Return the [x, y] coordinate for the center point of the cell that contains the specified text.  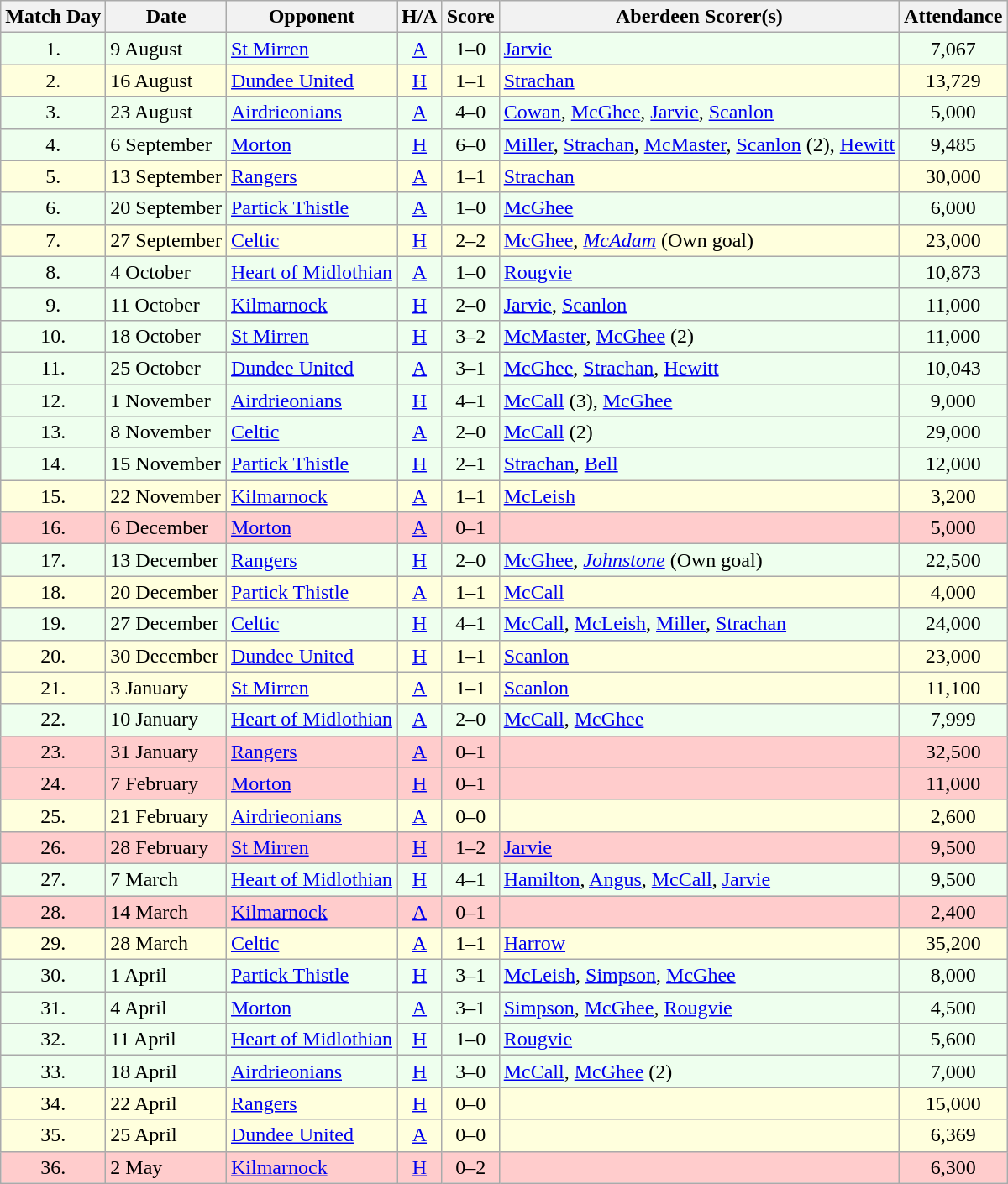
4,500 [953, 1008]
11,100 [953, 688]
25 October [166, 368]
11 October [166, 304]
8 November [166, 432]
2. [54, 81]
13 December [166, 560]
McCall [699, 592]
21 February [166, 815]
6 September [166, 144]
23. [54, 752]
McLeish [699, 496]
10,873 [953, 272]
1–2 [470, 847]
24. [54, 783]
7,000 [953, 1071]
15. [54, 496]
2–2 [470, 240]
22 November [166, 496]
3. [54, 113]
Simpson, McGhee, Rougvie [699, 1008]
6. [54, 208]
10,043 [953, 368]
32,500 [953, 752]
8. [54, 272]
Opponent [311, 17]
2,400 [953, 911]
31 January [166, 752]
1. [54, 49]
5,600 [953, 1040]
9,485 [953, 144]
32. [54, 1040]
29. [54, 944]
27 December [166, 624]
20 September [166, 208]
6 December [166, 528]
35,200 [953, 944]
8,000 [953, 976]
McGhee [699, 208]
H/A [419, 17]
21. [54, 688]
4,000 [953, 592]
18. [54, 592]
11 April [166, 1040]
34. [54, 1103]
Cowan, McGhee, Jarvie, Scanlon [699, 113]
35. [54, 1135]
9 August [166, 49]
Strachan, Bell [699, 464]
McGhee, McAdam (Own goal) [699, 240]
9,000 [953, 401]
2 May [166, 1167]
23 August [166, 113]
26. [54, 847]
22 April [166, 1103]
10. [54, 336]
4. [54, 144]
3–0 [470, 1071]
6,369 [953, 1135]
14 March [166, 911]
Date [166, 17]
7,999 [953, 720]
20. [54, 656]
3,200 [953, 496]
0–2 [470, 1167]
McGhee, Strachan, Hewitt [699, 368]
17. [54, 560]
25 April [166, 1135]
4–0 [470, 113]
McGhee, Johnstone (Own goal) [699, 560]
Jarvie, Scanlon [699, 304]
15 November [166, 464]
30,000 [953, 176]
7. [54, 240]
28 March [166, 944]
28. [54, 911]
18 October [166, 336]
McCall (2) [699, 432]
Hamilton, Angus, McCall, Jarvie [699, 879]
3 January [166, 688]
14. [54, 464]
7,067 [953, 49]
15,000 [953, 1103]
16. [54, 528]
Aberdeen Scorer(s) [699, 17]
6,300 [953, 1167]
12. [54, 401]
McCall (3), McGhee [699, 401]
13. [54, 432]
19. [54, 624]
13,729 [953, 81]
25. [54, 815]
16 August [166, 81]
22. [54, 720]
McLeish, Simpson, McGhee [699, 976]
29,000 [953, 432]
Score [470, 17]
33. [54, 1071]
11. [54, 368]
4 October [166, 272]
31. [54, 1008]
27. [54, 879]
Attendance [953, 17]
3–2 [470, 336]
24,000 [953, 624]
20 December [166, 592]
10 January [166, 720]
McMaster, McGhee (2) [699, 336]
Harrow [699, 944]
28 February [166, 847]
6–0 [470, 144]
6,000 [953, 208]
7 March [166, 879]
13 September [166, 176]
7 February [166, 783]
McCall, McGhee (2) [699, 1071]
30 December [166, 656]
36. [54, 1167]
22,500 [953, 560]
Match Day [54, 17]
1 April [166, 976]
Miller, Strachan, McMaster, Scanlon (2), Hewitt [699, 144]
2,600 [953, 815]
27 September [166, 240]
5. [54, 176]
9. [54, 304]
McCall, McGhee [699, 720]
4 April [166, 1008]
1 November [166, 401]
McCall, McLeish, Miller, Strachan [699, 624]
18 April [166, 1071]
30. [54, 976]
12,000 [953, 464]
2–1 [470, 464]
